Output the [X, Y] coordinate of the center of the cell containing the given text.  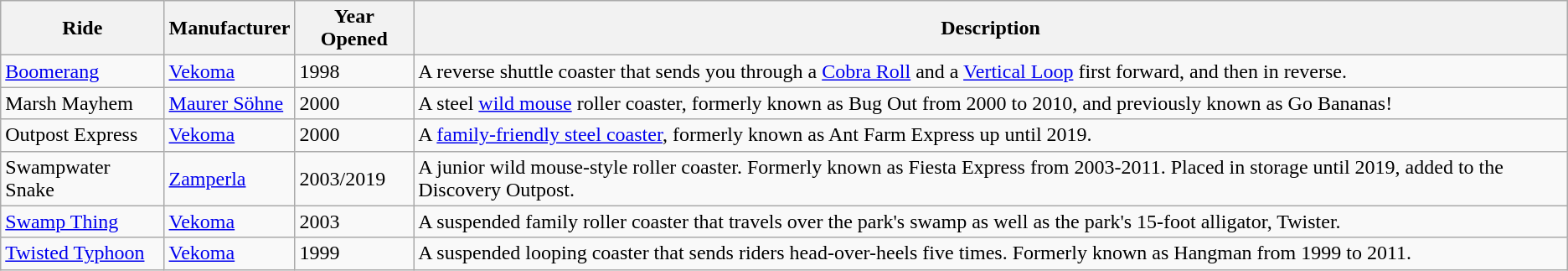
Zamperla [230, 178]
Outpost Express [82, 135]
A suspended family roller coaster that travels over the park's swamp as well as the park's 15-foot alligator, Twister. [990, 221]
Maurer Söhne [230, 103]
Swamp Thing [82, 221]
A steel wild mouse roller coaster, formerly known as Bug Out from 2000 to 2010, and previously known as Go Bananas! [990, 103]
A suspended looping coaster that sends riders head-over-heels five times. Formerly known as Hangman from 1999 to 2011. [990, 253]
Twisted Typhoon [82, 253]
1999 [354, 253]
Swampwater Snake [82, 178]
A family-friendly steel coaster, formerly known as Ant Farm Express up until 2019. [990, 135]
Marsh Mayhem [82, 103]
A reverse shuttle coaster that sends you through a Cobra Roll and a Vertical Loop first forward, and then in reverse. [990, 71]
Year Opened [354, 29]
Description [990, 29]
Ride [82, 29]
Manufacturer [230, 29]
2003 [354, 221]
Boomerang [82, 71]
2003/2019 [354, 178]
1998 [354, 71]
